From the cell containing the given text, extract its center point as [x, y] coordinate. 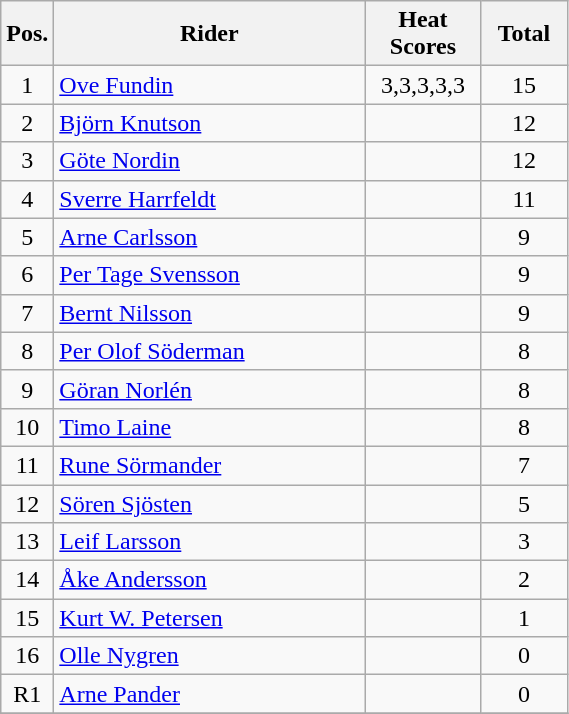
Per Olof Söderman [210, 351]
Rune Sörmander [210, 465]
16 [28, 656]
14 [28, 580]
Arne Pander [210, 694]
Olle Nygren [210, 656]
Göte Nordin [210, 161]
Arne Carlsson [210, 237]
Pos. [28, 34]
Leif Larsson [210, 542]
Sören Sjösten [210, 503]
Rider [210, 34]
Heat Scores [423, 34]
10 [28, 427]
13 [28, 542]
R1 [28, 694]
6 [28, 275]
Total [524, 34]
Sverre Harrfeldt [210, 199]
Kurt W. Petersen [210, 618]
Timo Laine [210, 427]
Ove Fundin [210, 85]
4 [28, 199]
Per Tage Svensson [210, 275]
3,3,3,3,3 [423, 85]
Bernt Nilsson [210, 313]
Åke Andersson [210, 580]
Göran Norlén [210, 389]
Björn Knutson [210, 123]
